For the text-containing cell, return its midpoint in (X, Y) coordinate format. 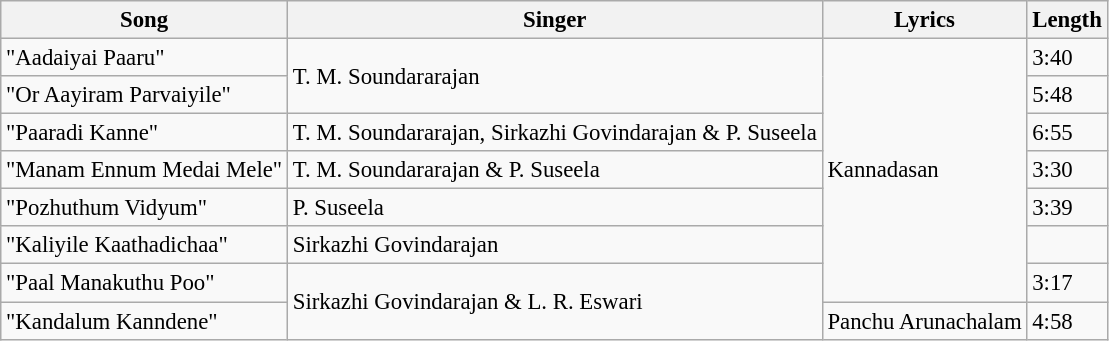
"Manam Ennum Medai Mele" (144, 170)
5:48 (1067, 95)
T. M. Soundararajan (554, 76)
6:55 (1067, 133)
"Kandalum Kanndene" (144, 321)
"Pozhuthum Vidyum" (144, 208)
"Or Aayiram Parvaiyile" (144, 95)
"Kaliyile Kaathadichaa" (144, 245)
Singer (554, 20)
3:40 (1067, 58)
3:39 (1067, 208)
Sirkazhi Govindarajan & L. R. Eswari (554, 302)
Lyrics (924, 20)
T. M. Soundararajan & P. Suseela (554, 170)
4:58 (1067, 321)
"Paaradi Kanne" (144, 133)
"Paal Manakuthu Poo" (144, 283)
Sirkazhi Govindarajan (554, 245)
Song (144, 20)
Length (1067, 20)
3:30 (1067, 170)
3:17 (1067, 283)
Panchu Arunachalam (924, 321)
P. Suseela (554, 208)
Kannadasan (924, 170)
"Aadaiyai Paaru" (144, 58)
T. M. Soundararajan, Sirkazhi Govindarajan & P. Suseela (554, 133)
